Identify which cell holds the provided text, then report its (X, Y) central coordinate. 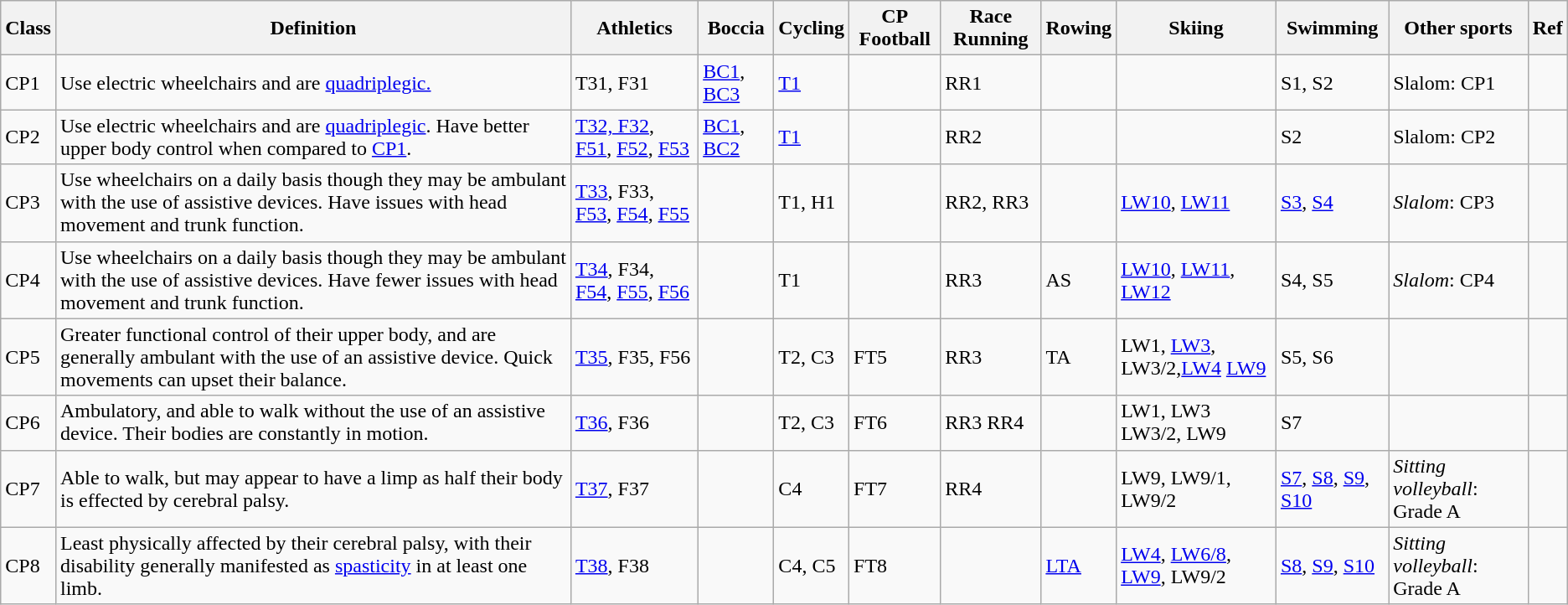
T38, F38 (634, 566)
LW10, LW11 (1196, 203)
Cycling (812, 28)
Swimming (1332, 28)
Rowing (1079, 28)
LW1, LW3, LW3/2,LW4 LW9 (1196, 357)
Use wheelchairs on a daily basis though they may be ambulant with the use of assistive devices. Have issues with head movement and trunk function. (313, 203)
AS (1079, 280)
CP3 (28, 203)
FT5 (895, 357)
T36, F36 (634, 422)
C4 (812, 489)
Slalom: CP1 (1458, 82)
T35, F35, F56 (634, 357)
Use electric wheelchairs and are quadriplegic. Have better upper body control when compared to CP1. (313, 137)
C4, C5 (812, 566)
FT6 (895, 422)
LW10, LW11, LW12 (1196, 280)
T33, F33, F53, F54, F55 (634, 203)
LW4, LW6/8, LW9, LW9/2 (1196, 566)
S4, S5 (1332, 280)
S3, S4 (1332, 203)
RR4 (991, 489)
RR2, RR3 (991, 203)
LW1, LW3 LW3/2, LW9 (1196, 422)
CP2 (28, 137)
RR2 (991, 137)
CP7 (28, 489)
FT8 (895, 566)
Least physically affected by their cerebral palsy, with their disability generally manifested as spasticity in at least one limb. (313, 566)
T1, H1 (812, 203)
Ref (1548, 28)
Definition (313, 28)
S5, S6 (1332, 357)
Class (28, 28)
Boccia (736, 28)
S7, S8, S9, S10 (1332, 489)
S8, S9, S10 (1332, 566)
CP6 (28, 422)
TA (1079, 357)
CP1 (28, 82)
CP4 (28, 280)
S2 (1332, 137)
Slalom: CP2 (1458, 137)
BC1, BC3 (736, 82)
T34, F34, F54, F55, F56 (634, 280)
Able to walk, but may appear to have a limp as half their body is effected by cerebral palsy. (313, 489)
T31, F31 (634, 82)
BC1, BC2 (736, 137)
Race Running (991, 28)
T37, F37 (634, 489)
S7 (1332, 422)
FT7 (895, 489)
Slalom: CP4 (1458, 280)
RR3 RR4 (991, 422)
T32, F32, F51, F52, F53 (634, 137)
Use electric wheelchairs and are quadriplegic. (313, 82)
CP8 (28, 566)
RR1 (991, 82)
Skiing (1196, 28)
S1, S2 (1332, 82)
Slalom: CP3 (1458, 203)
Athletics (634, 28)
LTA (1079, 566)
LW9, LW9/1, LW9/2 (1196, 489)
CP Football (895, 28)
CP5 (28, 357)
Ambulatory, and able to walk without the use of an assistive device. Their bodies are constantly in motion. (313, 422)
Other sports (1458, 28)
